Pinpoint the cell where the given text exists, returning its (X, Y) midpoint coordinate. 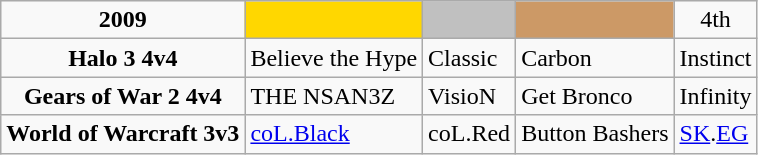
Infinity (716, 96)
World of Warcraft 3v3 (123, 134)
VisioN (470, 96)
Classic (470, 58)
coL.Black (334, 134)
4th (716, 20)
Get Bronco (595, 96)
THE NSAN3Z (334, 96)
SK.EG (716, 134)
Halo 3 4v4 (123, 58)
Carbon (595, 58)
Believe the Hype (334, 58)
Gears of War 2 4v4 (123, 96)
Instinct (716, 58)
coL.Red (470, 134)
Button Bashers (595, 134)
2009 (123, 20)
